Return the (x, y) coordinate for the center point of the cell that contains the specified text.  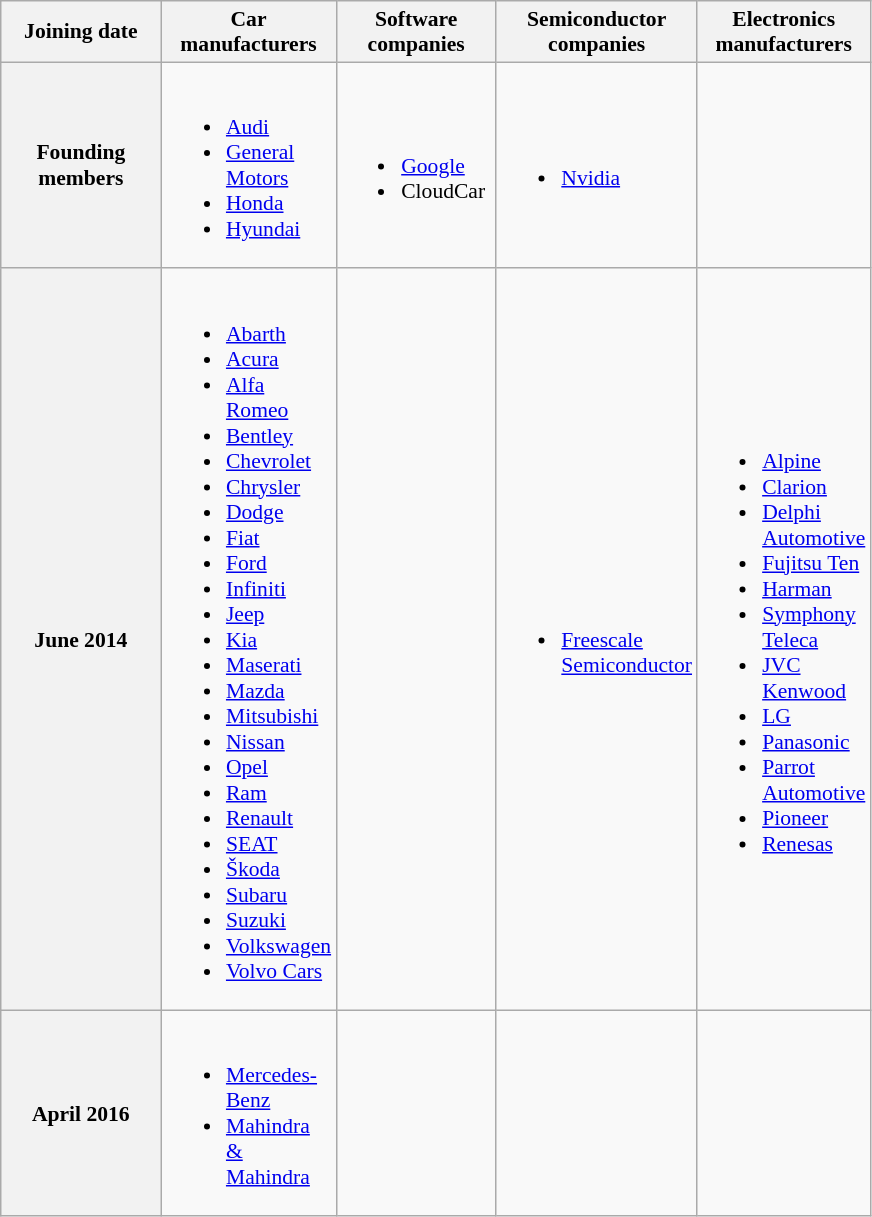
Mercedes-BenzMahindra & Mahindra (248, 1113)
Nvidia (596, 165)
Software companies (416, 32)
June 2014 (81, 640)
AlpineClarionDelphi AutomotiveFujitsu TenHarmanSymphony TelecaJVC KenwoodLGPanasonicParrot AutomotivePioneerRenesas (784, 640)
Founding members (81, 165)
Car manufacturers (248, 32)
GoogleCloudCar (416, 165)
Semiconductor companies (596, 32)
Electronics manufacturers (784, 32)
April 2016 (81, 1113)
AudiGeneral MotorsHondaHyundai (248, 165)
Freescale Semiconductor (596, 640)
Joining date (81, 32)
